Scan for the cell matching the given text and deliver its [X, Y] coordinate at center. 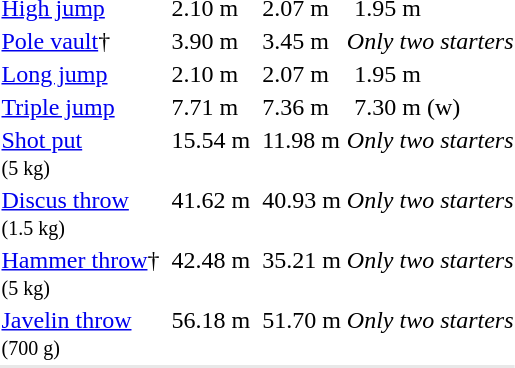
35.21 m [302, 274]
7.30 m (w) [434, 107]
42.48 m [211, 274]
Long jump [80, 74]
51.70 m [302, 334]
2.10 m [211, 74]
Discus throw(1.5 kg) [80, 214]
41.62 m [211, 214]
1.95 m [434, 74]
7.71 m [211, 107]
56.18 m [211, 334]
3.45 m [302, 41]
Hammer throw†(5 kg) [80, 274]
Pole vault† [80, 41]
2.07 m [302, 74]
Javelin throw(700 g) [80, 334]
Shot put(5 kg) [80, 154]
Triple jump [80, 107]
40.93 m [302, 214]
15.54 m [211, 154]
7.36 m [302, 107]
11.98 m [302, 154]
3.90 m [211, 41]
